From the cell containing the given text, extract its center point as (x, y) coordinate. 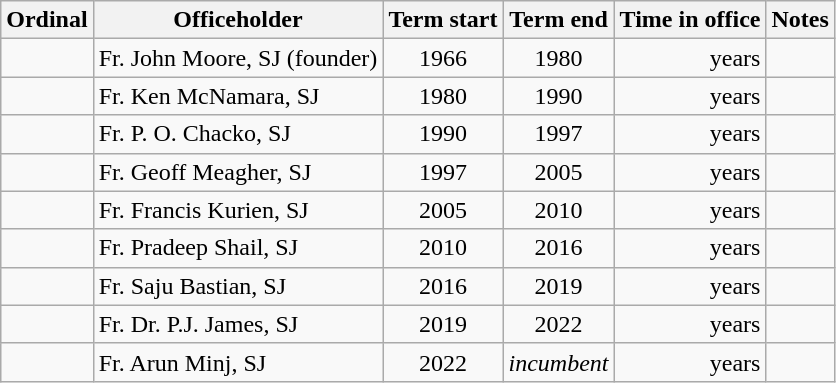
Fr. Francis Kurien, SJ (238, 210)
Fr. Dr. P.J. James, SJ (238, 324)
Fr. Geoff Meagher, SJ (238, 172)
Officeholder (238, 20)
1966 (443, 58)
Term start (443, 20)
Fr. Saju Bastian, SJ (238, 286)
Fr. Pradeep Shail, SJ (238, 248)
Notes (800, 20)
Fr. John Moore, SJ (founder) (238, 58)
Time in office (690, 20)
Term end (558, 20)
Ordinal (47, 20)
Fr. P. O. Chacko, SJ (238, 134)
Fr. Ken McNamara, SJ (238, 96)
Fr. Arun Minj, SJ (238, 362)
incumbent (558, 362)
